Identify which cell holds the provided text, then report its (X, Y) central coordinate. 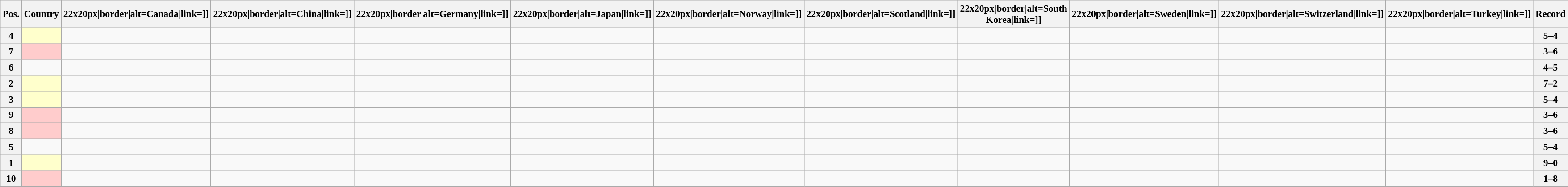
4–5 (1551, 68)
9 (11, 115)
22x20px|border|alt=Canada|link=]] (136, 14)
22x20px|border|alt=China|link=]] (282, 14)
22x20px|border|alt=Sweden|link=]] (1144, 14)
22x20px|border|alt=Turkey|link=]] (1459, 14)
6 (11, 68)
22x20px|border|alt=Norway|link=]] (729, 14)
1 (11, 163)
Country (42, 14)
22x20px|border|alt=Switzerland|link=]] (1302, 14)
7–2 (1551, 83)
5 (11, 147)
1–8 (1551, 179)
10 (11, 179)
4 (11, 36)
2 (11, 83)
9–0 (1551, 163)
Record (1551, 14)
8 (11, 131)
22x20px|border|alt=South Korea|link=]] (1014, 14)
3 (11, 100)
22x20px|border|alt=Germany|link=]] (432, 14)
Pos. (11, 14)
22x20px|border|alt=Scotland|link=]] (881, 14)
7 (11, 52)
22x20px|border|alt=Japan|link=]] (582, 14)
